From the cell containing the given text, extract its center point as (x, y) coordinate. 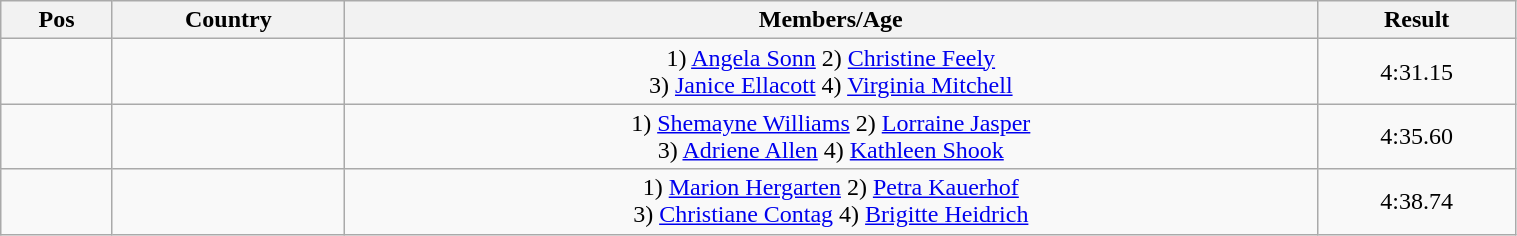
Country (228, 20)
Pos (57, 20)
Members/Age (830, 20)
4:35.60 (1416, 136)
1) Shemayne Williams 2) Lorraine Jasper3) Adriene Allen 4) Kathleen Shook (830, 136)
1) Marion Hergarten 2) Petra Kauerhof3) Christiane Contag 4) Brigitte Heidrich (830, 202)
Result (1416, 20)
4:31.15 (1416, 72)
4:38.74 (1416, 202)
1) Angela Sonn 2) Christine Feely3) Janice Ellacott 4) Virginia Mitchell (830, 72)
